Scan for the cell matching the given text and deliver its (x, y) coordinate at center. 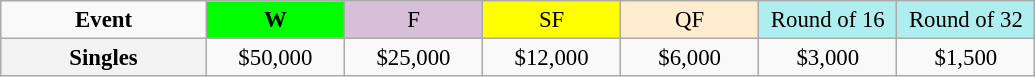
Event (104, 20)
F (413, 20)
$3,000 (828, 58)
Round of 16 (828, 20)
$50,000 (275, 58)
$25,000 (413, 58)
Singles (104, 58)
$6,000 (690, 58)
$1,500 (966, 58)
Round of 32 (966, 20)
W (275, 20)
$12,000 (552, 58)
SF (552, 20)
QF (690, 20)
